Provide the [x, y] coordinate of the cell's center where the given text is located.  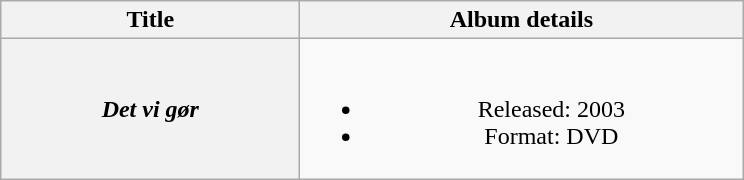
Det vi gør [150, 109]
Album details [522, 20]
Title [150, 20]
Released: 2003Format: DVD [522, 109]
